Return the (X, Y) coordinate for the center point of the cell that contains the specified text.  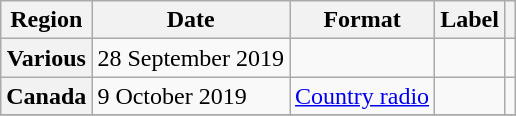
Label (470, 20)
Country radio (362, 96)
Date (191, 20)
Various (46, 58)
28 September 2019 (191, 58)
Canada (46, 96)
Region (46, 20)
9 October 2019 (191, 96)
Format (362, 20)
